Return (X, Y) of the center of cell containing provided text 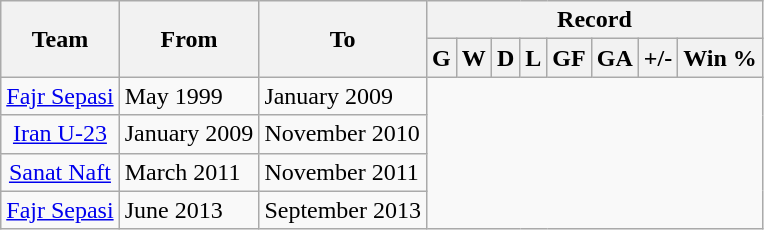
Team (60, 39)
L (534, 58)
Iran U-23 (60, 134)
September 2013 (343, 210)
From (189, 39)
March 2011 (189, 172)
GA (614, 58)
November 2011 (343, 172)
W (474, 58)
To (343, 39)
Record (595, 20)
G (442, 58)
June 2013 (189, 210)
+/- (658, 58)
D (505, 58)
Win % (720, 58)
Sanat Naft (60, 172)
May 1999 (189, 96)
November 2010 (343, 134)
GF (569, 58)
